Return [X, Y] of the center of cell containing provided text 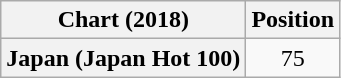
75 [293, 58]
Position [293, 20]
Japan (Japan Hot 100) [124, 58]
Chart (2018) [124, 20]
